Detect which cell encompasses the target text, then output its [X, Y] center coordinate. 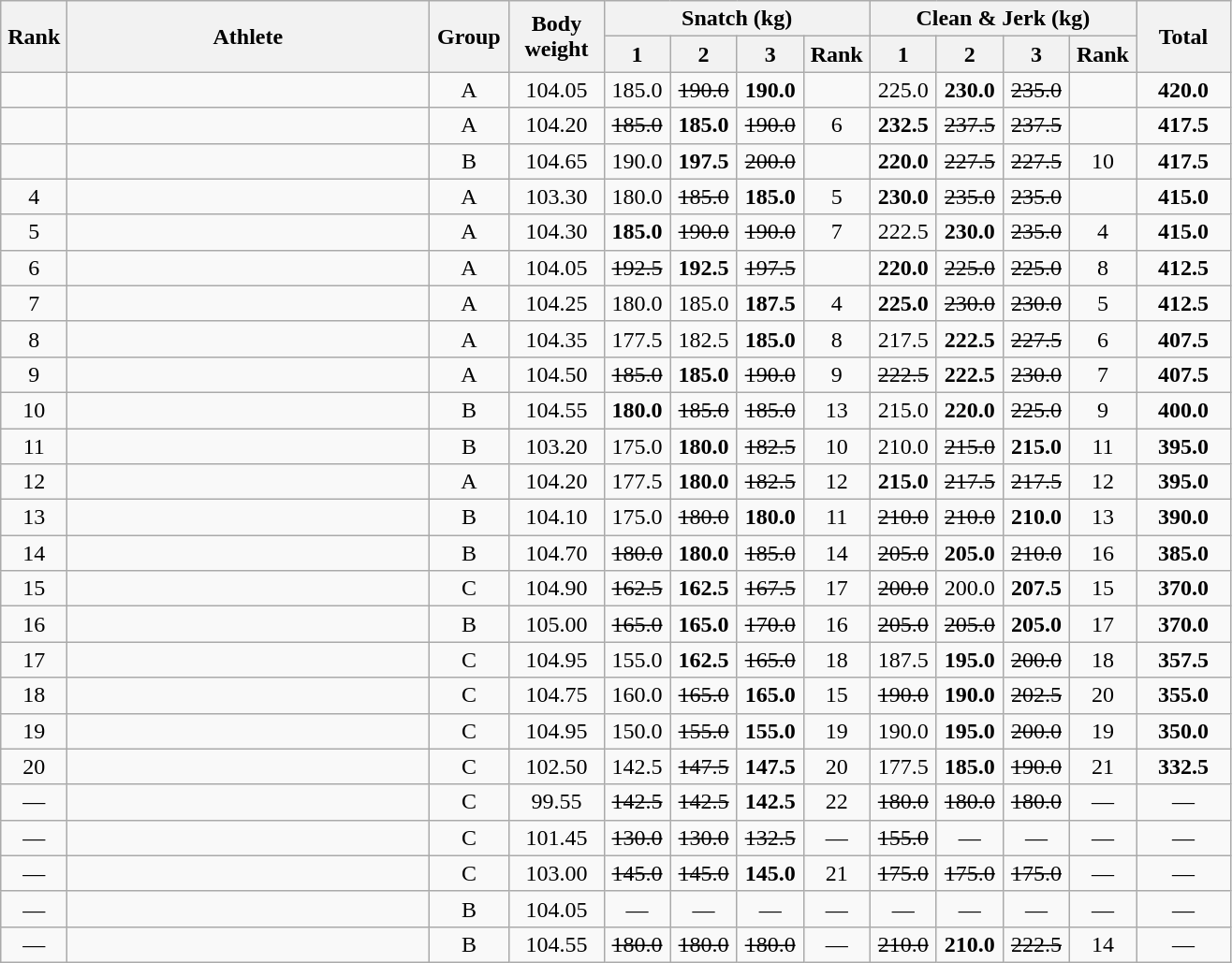
104.35 [556, 339]
Body weight [556, 36]
104.65 [556, 161]
350.0 [1183, 731]
101.45 [556, 838]
207.5 [1035, 589]
332.5 [1183, 766]
160.0 [637, 695]
Clean & Jerk (kg) [1003, 19]
104.90 [556, 589]
390.0 [1183, 518]
132.5 [770, 838]
Athlete [248, 36]
104.50 [556, 374]
102.50 [556, 766]
202.5 [1035, 695]
355.0 [1183, 695]
420.0 [1183, 90]
103.20 [556, 446]
99.55 [556, 802]
400.0 [1183, 410]
150.0 [637, 731]
167.5 [770, 589]
104.70 [556, 553]
103.30 [556, 197]
232.5 [902, 125]
104.75 [556, 695]
104.25 [556, 303]
357.5 [1183, 660]
22 [837, 802]
170.0 [770, 624]
104.30 [556, 232]
105.00 [556, 624]
104.10 [556, 518]
Group [469, 36]
Total [1183, 36]
385.0 [1183, 553]
103.00 [556, 873]
Snatch (kg) [737, 19]
